Output the [X, Y] coordinate of the center of the cell containing the given text.  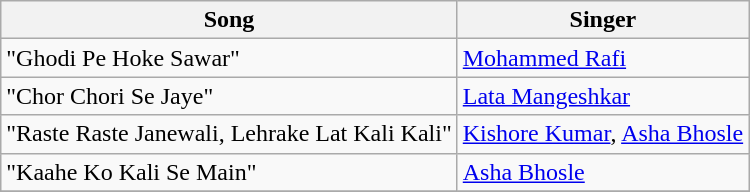
Kishore Kumar, Asha Bhosle [602, 134]
"Raste Raste Janewali, Lehrake Lat Kali Kali" [229, 134]
Asha Bhosle [602, 172]
Song [229, 20]
Singer [602, 20]
"Kaahe Ko Kali Se Main" [229, 172]
"Ghodi Pe Hoke Sawar" [229, 58]
"Chor Chori Se Jaye" [229, 96]
Lata Mangeshkar [602, 96]
Mohammed Rafi [602, 58]
